Output the (X, Y) coordinate of the center of the cell containing the given text.  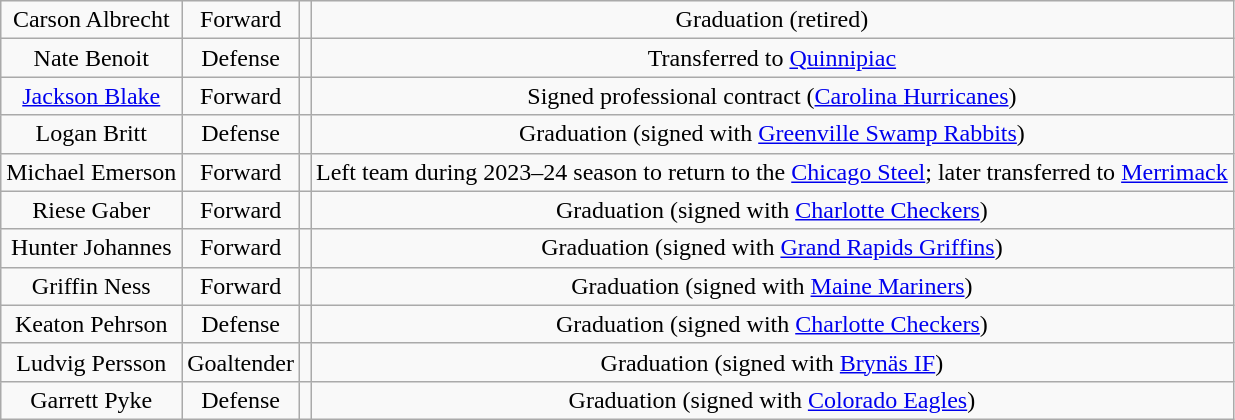
Ludvig Persson (92, 362)
Michael Emerson (92, 172)
Carson Albrecht (92, 20)
Graduation (signed with Maine Mariners) (772, 286)
Keaton Pehrson (92, 324)
Jackson Blake (92, 96)
Graduation (retired) (772, 20)
Transferred to Quinnipiac (772, 58)
Graduation (signed with Grand Rapids Griffins) (772, 248)
Signed professional contract (Carolina Hurricanes) (772, 96)
Nate Benoit (92, 58)
Graduation (signed with Greenville Swamp Rabbits) (772, 134)
Logan Britt (92, 134)
Hunter Johannes (92, 248)
Griffin Ness (92, 286)
Left team during 2023–24 season to return to the Chicago Steel; later transferred to Merrimack (772, 172)
Graduation (signed with Colorado Eagles) (772, 400)
Garrett Pyke (92, 400)
Goaltender (241, 362)
Riese Gaber (92, 210)
Graduation (signed with Brynäs IF) (772, 362)
